Identify which cell holds the provided text, then report its (x, y) central coordinate. 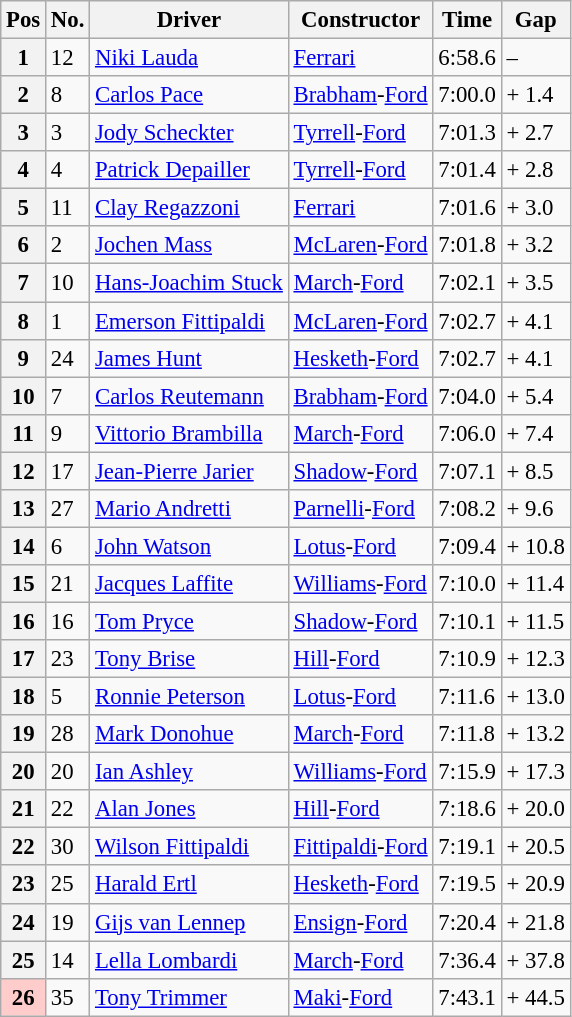
Ensign-Ford (360, 922)
30 (68, 847)
+ 8.5 (536, 471)
7:15.9 (467, 772)
13 (24, 509)
+ 12.3 (536, 659)
Jody Scheckter (190, 133)
John Watson (190, 546)
Driver (190, 20)
Patrick Depailler (190, 170)
+ 9.6 (536, 509)
+ 7.4 (536, 433)
Emerson Fittipaldi (190, 321)
Hans-Joachim Stuck (190, 283)
7:04.0 (467, 396)
Harald Ertl (190, 885)
Carlos Reutemann (190, 396)
+ 3.0 (536, 208)
James Hunt (190, 358)
Jochen Mass (190, 245)
Clay Regazzoni (190, 208)
28 (68, 734)
7:01.4 (467, 170)
Tony Brise (190, 659)
Pos (24, 20)
27 (68, 509)
+ 5.4 (536, 396)
Mark Donohue (190, 734)
7:02.1 (467, 283)
Ronnie Peterson (190, 697)
Tony Trimmer (190, 997)
7:43.1 (467, 997)
7:00.0 (467, 95)
+ 10.8 (536, 546)
7:01.3 (467, 133)
7:09.4 (467, 546)
Vittorio Brambilla (190, 433)
+ 11.5 (536, 621)
7:10.9 (467, 659)
+ 2.8 (536, 170)
Maki-Ford (360, 997)
+ 3.5 (536, 283)
+ 37.8 (536, 960)
7:10.1 (467, 621)
Gijs van Lennep (190, 922)
7:36.4 (467, 960)
+ 13.0 (536, 697)
Carlos Pace (190, 95)
Lella Lombardi (190, 960)
Wilson Fittipaldi (190, 847)
+ 20.0 (536, 809)
18 (24, 697)
15 (24, 584)
Alan Jones (190, 809)
7:07.1 (467, 471)
+ 20.9 (536, 885)
7:11.8 (467, 734)
Ian Ashley (190, 772)
Gap (536, 20)
7:01.8 (467, 245)
Niki Lauda (190, 58)
+ 13.2 (536, 734)
Jean-Pierre Jarier (190, 471)
+ 21.8 (536, 922)
7:20.4 (467, 922)
Constructor (360, 20)
Tom Pryce (190, 621)
Parnelli-Ford (360, 509)
6:58.6 (467, 58)
7:10.0 (467, 584)
7:19.5 (467, 885)
7:18.6 (467, 809)
35 (68, 997)
– (536, 58)
+ 2.7 (536, 133)
+ 44.5 (536, 997)
7:01.6 (467, 208)
7:08.2 (467, 509)
Fittipaldi-Ford (360, 847)
+ 11.4 (536, 584)
+ 17.3 (536, 772)
7:11.6 (467, 697)
Mario Andretti (190, 509)
No. (68, 20)
+ 1.4 (536, 95)
+ 20.5 (536, 847)
26 (24, 997)
Time (467, 20)
Jacques Laffite (190, 584)
7:19.1 (467, 847)
+ 3.2 (536, 245)
7:06.0 (467, 433)
